Detect which cell encompasses the target text, then output its [x, y] center coordinate. 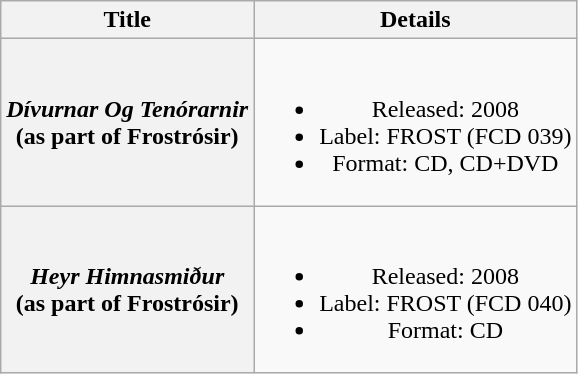
Details [416, 20]
Heyr Himnasmiður (as part of Frostrósir) [128, 290]
Title [128, 20]
Released: 2008Label: FROST (FCD 040)Format: CD [416, 290]
Dívurnar Og Tenórarnir (as part of Frostrósir) [128, 122]
Released: 2008Label: FROST (FCD 039)Format: CD, CD+DVD [416, 122]
